Find where the given text appears and provide that cell's center as (X, Y) coordinate. 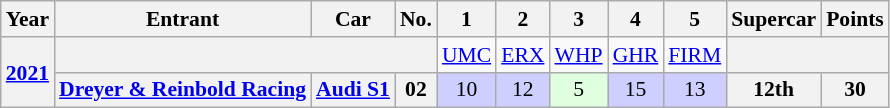
Supercar (774, 19)
30 (855, 90)
12 (522, 90)
FIRM (694, 55)
10 (466, 90)
Car (353, 19)
ERX (522, 55)
2 (522, 19)
UMC (466, 55)
3 (578, 19)
4 (636, 19)
15 (636, 90)
Points (855, 19)
GHR (636, 55)
No. (416, 19)
12th (774, 90)
WHP (578, 55)
2021 (28, 72)
13 (694, 90)
02 (416, 90)
Entrant (182, 19)
Dreyer & Reinbold Racing (182, 90)
Year (28, 19)
Audi S1 (353, 90)
1 (466, 19)
